Scan for the cell matching the given text and deliver its (x, y) coordinate at center. 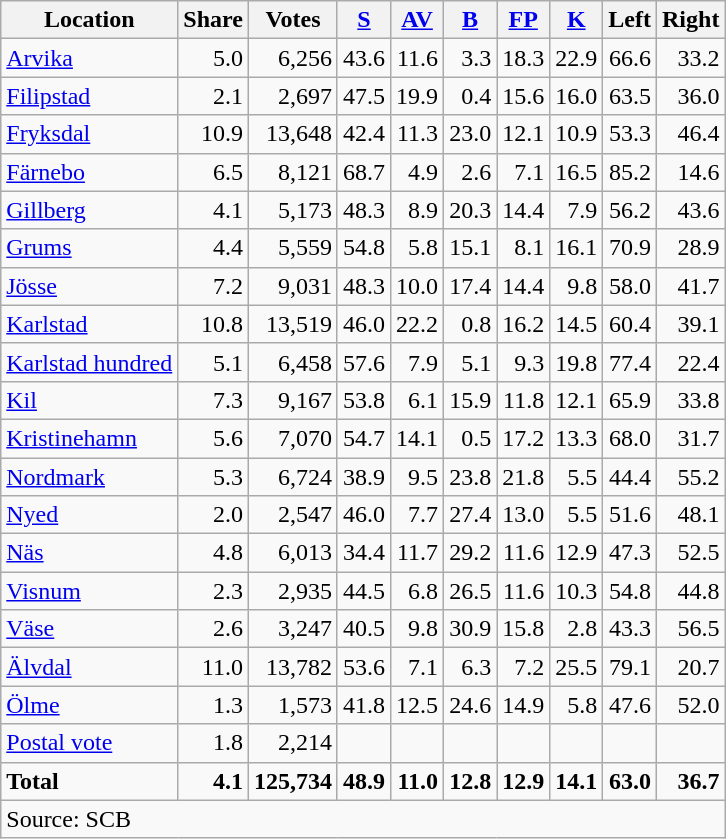
125,734 (292, 781)
11.3 (418, 134)
2.8 (576, 629)
20.7 (691, 667)
12.5 (418, 705)
Färnebo (90, 172)
FP (524, 20)
53.6 (364, 667)
Filipstad (90, 96)
0.4 (470, 96)
Nordmark (90, 477)
Postal vote (90, 743)
48.9 (364, 781)
11.8 (524, 400)
2,547 (292, 515)
52.0 (691, 705)
3.3 (470, 58)
Fryksdal (90, 134)
42.4 (364, 134)
1,573 (292, 705)
10.0 (418, 286)
33.2 (691, 58)
8.9 (418, 210)
23.8 (470, 477)
53.3 (630, 134)
58.0 (630, 286)
7,070 (292, 438)
28.9 (691, 248)
AV (418, 20)
14.5 (576, 324)
10.3 (576, 591)
10.8 (214, 324)
40.5 (364, 629)
6,256 (292, 58)
22.4 (691, 362)
5.0 (214, 58)
Share (214, 20)
Kristinehamn (90, 438)
13,648 (292, 134)
18.3 (524, 58)
15.6 (524, 96)
60.4 (630, 324)
20.3 (470, 210)
47.5 (364, 96)
9,031 (292, 286)
63.5 (630, 96)
Grums (90, 248)
6,458 (292, 362)
6.1 (418, 400)
13,782 (292, 667)
17.2 (524, 438)
30.9 (470, 629)
11.7 (418, 553)
8,121 (292, 172)
13.0 (524, 515)
77.4 (630, 362)
Left (630, 20)
22.9 (576, 58)
31.7 (691, 438)
7.3 (214, 400)
68.7 (364, 172)
13,519 (292, 324)
3,247 (292, 629)
54.7 (364, 438)
70.9 (630, 248)
19.8 (576, 362)
2,935 (292, 591)
Visnum (90, 591)
Väse (90, 629)
13.3 (576, 438)
24.6 (470, 705)
14.9 (524, 705)
85.2 (630, 172)
K (576, 20)
1.8 (214, 743)
2,214 (292, 743)
46.4 (691, 134)
53.8 (364, 400)
52.5 (691, 553)
55.2 (691, 477)
16.1 (576, 248)
Karlstad hundred (90, 362)
65.9 (630, 400)
6.3 (470, 667)
9.5 (418, 477)
0.8 (470, 324)
Source: SCB (363, 819)
25.5 (576, 667)
4.8 (214, 553)
Nyed (90, 515)
14.6 (691, 172)
B (470, 20)
6,013 (292, 553)
22.2 (418, 324)
Älvdal (90, 667)
19.9 (418, 96)
12.8 (470, 781)
Kil (90, 400)
Arvika (90, 58)
S (364, 20)
48.1 (691, 515)
15.1 (470, 248)
5,559 (292, 248)
8.1 (524, 248)
6.5 (214, 172)
23.0 (470, 134)
Karlstad (90, 324)
9,167 (292, 400)
15.8 (524, 629)
1.3 (214, 705)
34.4 (364, 553)
2,697 (292, 96)
16.5 (576, 172)
68.0 (630, 438)
Ölme (90, 705)
Jösse (90, 286)
15.9 (470, 400)
4.9 (418, 172)
Right (691, 20)
29.2 (470, 553)
Location (90, 20)
5.6 (214, 438)
2.0 (214, 515)
17.4 (470, 286)
9.3 (524, 362)
56.5 (691, 629)
47.3 (630, 553)
36.7 (691, 781)
6.8 (418, 591)
51.6 (630, 515)
41.7 (691, 286)
57.6 (364, 362)
2.1 (214, 96)
5,173 (292, 210)
0.5 (470, 438)
38.9 (364, 477)
43.3 (630, 629)
2.3 (214, 591)
66.6 (630, 58)
16.0 (576, 96)
39.1 (691, 324)
44.4 (630, 477)
26.5 (470, 591)
5.3 (214, 477)
16.2 (524, 324)
56.2 (630, 210)
36.0 (691, 96)
79.1 (630, 667)
44.5 (364, 591)
Total (90, 781)
6,724 (292, 477)
21.8 (524, 477)
27.4 (470, 515)
Votes (292, 20)
7.7 (418, 515)
41.8 (364, 705)
Näs (90, 553)
Gillberg (90, 210)
47.6 (630, 705)
63.0 (630, 781)
33.8 (691, 400)
4.4 (214, 248)
44.8 (691, 591)
